Extract the (x, y) coordinate from the center of the cell holding the provided text.  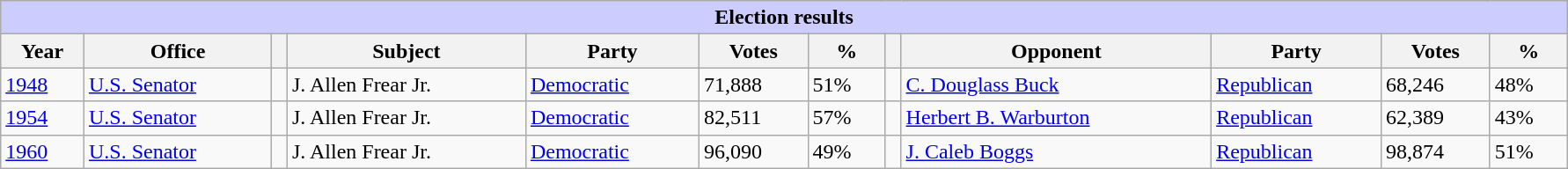
1960 (42, 151)
1948 (42, 84)
68,246 (1436, 84)
98,874 (1436, 151)
82,511 (754, 118)
48% (1528, 84)
Herbert B. Warburton (1056, 118)
C. Douglass Buck (1056, 84)
62,389 (1436, 118)
49% (846, 151)
J. Caleb Boggs (1056, 151)
96,090 (754, 151)
Opponent (1056, 51)
57% (846, 118)
Year (42, 51)
Office (178, 51)
Election results (785, 18)
43% (1528, 118)
Subject (407, 51)
71,888 (754, 84)
1954 (42, 118)
